Search for the cell housing the specified text and yield its [x, y] center coordinate. 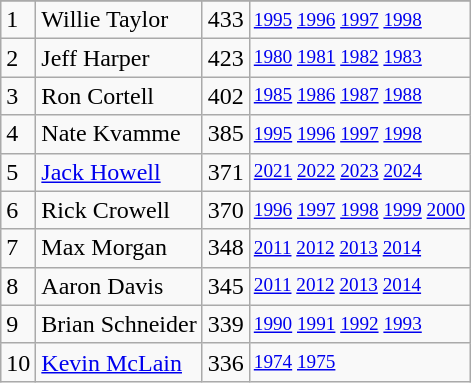
Max Morgan [119, 248]
423 [226, 58]
8 [18, 286]
Kevin McLain [119, 362]
348 [226, 248]
370 [226, 210]
Brian Schneider [119, 324]
5 [18, 172]
1985 1986 1987 1988 [359, 96]
371 [226, 172]
339 [226, 324]
4 [18, 134]
Ron Cortell [119, 96]
433 [226, 20]
1 [18, 20]
385 [226, 134]
7 [18, 248]
345 [226, 286]
Jeff Harper [119, 58]
2021 2022 2023 2024 [359, 172]
Nate Kvamme [119, 134]
1996 1997 1998 1999 2000 [359, 210]
6 [18, 210]
9 [18, 324]
336 [226, 362]
Aaron Davis [119, 286]
10 [18, 362]
1990 1991 1992 1993 [359, 324]
1974 1975 [359, 362]
2 [18, 58]
Rick Crowell [119, 210]
402 [226, 96]
1980 1981 1982 1983 [359, 58]
Willie Taylor [119, 20]
3 [18, 96]
Jack Howell [119, 172]
